Scan for the cell matching the given text and deliver its [X, Y] coordinate at center. 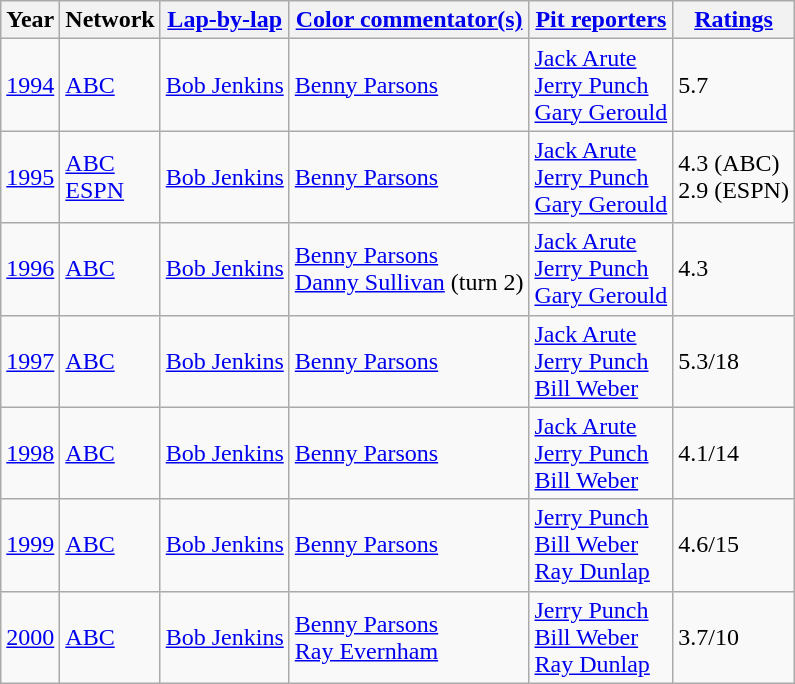
4.3 (ABC)2.9 (ESPN) [734, 177]
Benny ParsonsDanny Sullivan (turn 2) [409, 269]
5.7 [734, 85]
3.7/10 [734, 637]
1994 [30, 85]
1996 [30, 269]
Color commentator(s) [409, 20]
Benny ParsonsRay Evernham [409, 637]
Pit reporters [601, 20]
4.3 [734, 269]
1999 [30, 545]
5.3/18 [734, 361]
Ratings [734, 20]
4.6/15 [734, 545]
1997 [30, 361]
2000 [30, 637]
ABCESPN [110, 177]
Lap-by-lap [224, 20]
1995 [30, 177]
4.1/14 [734, 453]
1998 [30, 453]
Year [30, 20]
Network [110, 20]
